Return [X, Y] of the center of cell containing provided text 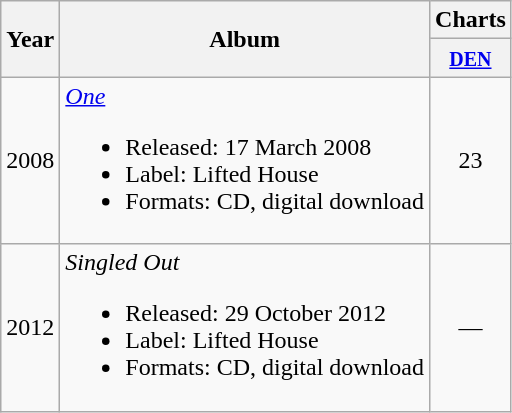
Album [245, 39]
Singled OutReleased: 29 October 2012Label: Lifted HouseFormats: CD, digital download [245, 328]
23 [471, 160]
Charts [471, 20]
Year [30, 39]
OneReleased: 17 March 2008Label: Lifted HouseFormats: CD, digital download [245, 160]
2012 [30, 328]
2008 [30, 160]
— [471, 328]
DEN [471, 58]
